Provide the (x, y) coordinate of the cell's center where the given text is located.  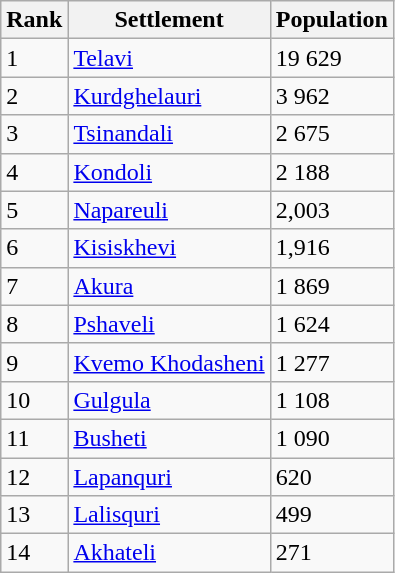
Kisiskhevi (169, 248)
499 (332, 515)
3 (34, 134)
1 277 (332, 362)
13 (34, 515)
271 (332, 553)
Pshaveli (169, 324)
Population (332, 20)
7 (34, 286)
10 (34, 400)
2 675 (332, 134)
Gulgula (169, 400)
Kvemo Khodasheni (169, 362)
Akura (169, 286)
1 108 (332, 400)
3 962 (332, 96)
Busheti (169, 438)
Tsinandali (169, 134)
Telavi (169, 58)
4 (34, 172)
620 (332, 477)
Settlement (169, 20)
9 (34, 362)
Rank (34, 20)
12 (34, 477)
Kurdghelauri (169, 96)
Lalisquri (169, 515)
Kondoli (169, 172)
1 624 (332, 324)
5 (34, 210)
6 (34, 248)
14 (34, 553)
2,003 (332, 210)
1,916 (332, 248)
2 188 (332, 172)
2 (34, 96)
19 629 (332, 58)
Lapanquri (169, 477)
1 (34, 58)
1 090 (332, 438)
8 (34, 324)
Akhateli (169, 553)
11 (34, 438)
Napareuli (169, 210)
1 869 (332, 286)
